Capture the cell that displays the provided text and extract its [x, y] central coordinate. 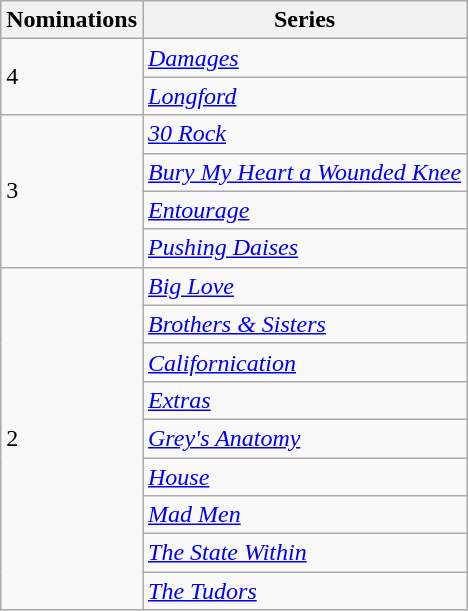
Nominations [72, 20]
Longford [304, 96]
The State Within [304, 553]
House [304, 477]
Big Love [304, 286]
30 Rock [304, 134]
Mad Men [304, 515]
The Tudors [304, 591]
Damages [304, 58]
Series [304, 20]
Pushing Daises [304, 248]
2 [72, 438]
Bury My Heart a Wounded Knee [304, 172]
4 [72, 77]
Grey's Anatomy [304, 438]
Extras [304, 400]
Brothers & Sisters [304, 324]
Entourage [304, 210]
Californication [304, 362]
3 [72, 191]
